Identify which cell holds the provided text, then report its [x, y] central coordinate. 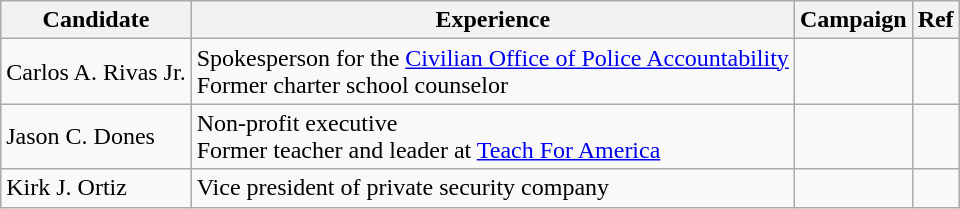
Spokesperson for the Civilian Office of Police AccountabilityFormer charter school counselor [492, 72]
Kirk J. Ortiz [96, 188]
Campaign [853, 20]
Ref [936, 20]
Vice president of private security company [492, 188]
Carlos A. Rivas Jr. [96, 72]
Jason C. Dones [96, 136]
Non-profit executiveFormer teacher and leader at Teach For America [492, 136]
Candidate [96, 20]
Experience [492, 20]
